Extract the (x, y) coordinate from the center of the cell holding the provided text.  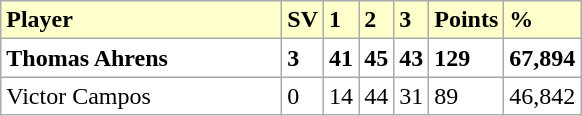
41 (342, 58)
Points (466, 20)
67,894 (542, 58)
44 (376, 96)
43 (412, 58)
1 (342, 20)
14 (342, 96)
46,842 (542, 96)
0 (303, 96)
SV (303, 20)
31 (412, 96)
Thomas Ahrens (142, 58)
% (542, 20)
Player (142, 20)
129 (466, 58)
2 (376, 20)
45 (376, 58)
89 (466, 96)
Victor Campos (142, 96)
